Capture the cell that displays the provided text and extract its (X, Y) central coordinate. 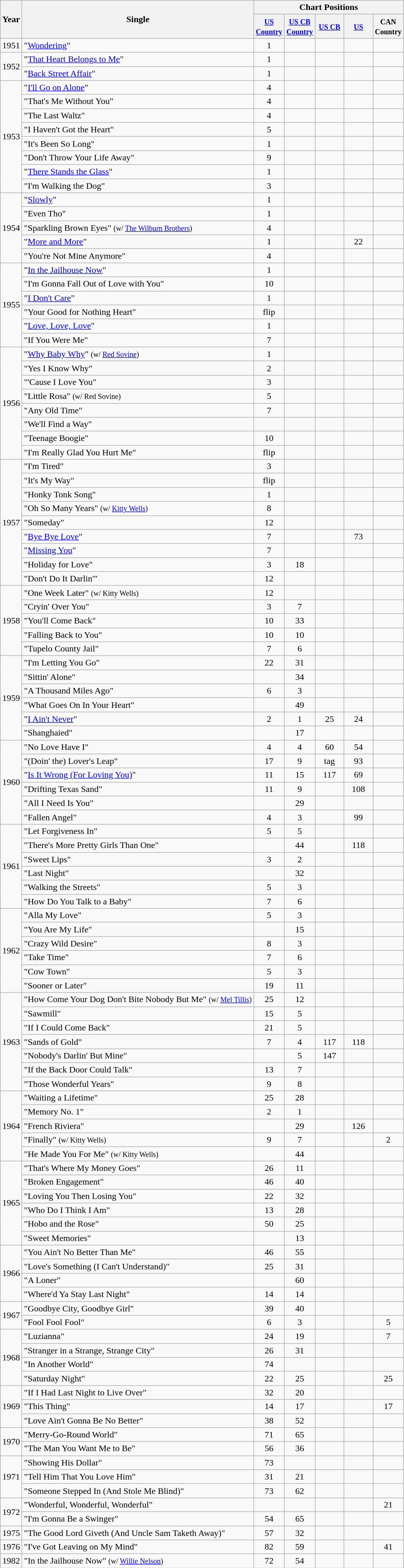
"In the Jailhouse Now" (w/ Willie Nelson) (138, 1561)
"The Man You Want Me to Be" (138, 1449)
tag (329, 761)
Single (138, 19)
"There Stands the Glass" (138, 171)
"Don't Do It Darlin'" (138, 578)
41 (388, 1547)
20 (300, 1393)
"If I Could Come Back" (138, 1028)
1958 (11, 620)
"That Heart Belongs to Me" (138, 59)
34 (300, 677)
"Memory No. 1" (138, 1112)
"More and More" (138, 242)
33 (300, 620)
"Sweet Lips" (138, 859)
"There's More Pretty Girls Than One" (138, 845)
US Country (269, 27)
US CB (329, 27)
38 (269, 1421)
"I'm Walking the Dog" (138, 185)
"Oh So Many Years" (w/ Kitty Wells) (138, 508)
72 (269, 1561)
"You'll Come Back" (138, 620)
1966 (11, 1273)
1953 (11, 136)
"Yes I Know Why" (138, 368)
1954 (11, 228)
1970 (11, 1442)
"If I Had Last Night to Live Over" (138, 1393)
"Luzianna" (138, 1336)
"In the Jailhouse Now" (138, 270)
"If You Were Me" (138, 340)
"Stranger in a Strange, Strange City" (138, 1350)
"Falling Back to You" (138, 634)
"No Love Have I" (138, 747)
"You're Not Mine Anymore" (138, 256)
"Someone Stepped In (And Stole Me Blind)" (138, 1491)
"Waiting a Lifetime" (138, 1098)
"Someday" (138, 522)
Chart Positions (329, 7)
"Saturday Night" (138, 1378)
1965 (11, 1203)
"Drifting Texas Sand" (138, 789)
"I Don't Care" (138, 298)
18 (300, 564)
"Where'd Ya Stay Last Night" (138, 1294)
"It's My Way" (138, 480)
"A Loner" (138, 1280)
1967 (11, 1315)
"I'm Really Glad You Hurt Me" (138, 452)
147 (329, 1056)
49 (300, 705)
"Loving You Then Losing You" (138, 1196)
"Last Night" (138, 873)
"Even Tho" (138, 214)
"In Another World" (138, 1364)
"I'm Gonna Be a Swinger" (138, 1519)
1951 (11, 45)
"How Do You Talk to a Baby" (138, 901)
"Who Do I Think I Am" (138, 1210)
"That's Where My Money Goes" (138, 1168)
"Back Street Affair" (138, 73)
"I'll Go on Alone" (138, 87)
"Nobody's Darlin' But Mine" (138, 1056)
"Missing You" (138, 550)
56 (269, 1449)
1956 (11, 403)
"We'll Find a Way" (138, 424)
"I'm Letting You Go" (138, 663)
"How Come Your Dog Don't Bite Nobody But Me" (w/ Mel Tillis) (138, 999)
"Sawmill" (138, 1014)
1957 (11, 523)
"Sittin' Alone" (138, 677)
1955 (11, 305)
1952 (11, 66)
1961 (11, 866)
"Why Baby Why" (w/ Red Sovine) (138, 354)
57 (269, 1533)
"Honky Tonk Song" (138, 494)
1964 (11, 1126)
69 (359, 775)
"Slowly" (138, 200)
1969 (11, 1407)
59 (300, 1547)
1971 (11, 1477)
"(Doin' the) Lover's Leap" (138, 761)
"'Cause I Love You" (138, 382)
"Walking the Streets" (138, 887)
"Love Ain't Gonna Be No Better" (138, 1421)
"Merry-Go-Round World" (138, 1435)
1982 (11, 1561)
"Love, Love, Love" (138, 326)
"This Thing" (138, 1407)
"Sparkling Brown Eyes" (w/ The Wilburn Brothers) (138, 228)
1962 (11, 950)
"Take Time" (138, 957)
93 (359, 761)
"Any Old Time" (138, 410)
"It's Been So Long" (138, 143)
"Cow Town" (138, 971)
Year (11, 19)
"I Haven't Got the Heart" (138, 129)
US (359, 27)
"Cryin' Over You" (138, 606)
"Those Wonderful Years" (138, 1084)
36 (300, 1449)
50 (269, 1224)
"Little Rosa" (w/ Red Sovine) (138, 396)
1972 (11, 1512)
CAN Country (388, 27)
"Your Good for Nothing Heart" (138, 312)
"Wondering" (138, 45)
62 (300, 1491)
"Holiday for Love" (138, 564)
"You Ain't No Better Than Me" (138, 1252)
"Teenage Boogie" (138, 438)
"If the Back Door Could Talk" (138, 1070)
1960 (11, 782)
"Hobo and the Rose" (138, 1224)
"Bye Bye Love" (138, 536)
"The Good Lord Giveth (And Uncle Sam Taketh Away)" (138, 1533)
"Goodbye City, Goodbye Girl" (138, 1308)
"All I Need Is You" (138, 803)
"Alla My Love" (138, 915)
"I've Got Leaving on My Mind" (138, 1547)
"Let Forgiveness In" (138, 831)
"Broken Engagement" (138, 1182)
55 (300, 1252)
"I'm Tired" (138, 466)
1968 (11, 1357)
"The Last Waltz" (138, 115)
"Fallen Angel" (138, 817)
1976 (11, 1547)
108 (359, 789)
"Finally" (w/ Kitty Wells) (138, 1140)
"Don't Throw Your Life Away" (138, 157)
1959 (11, 698)
"What Goes On In Your Heart" (138, 705)
"Love's Something (I Can't Understand)" (138, 1266)
52 (300, 1421)
"Sooner or Later" (138, 985)
39 (269, 1308)
"He Made You For Me" (w/ Kitty Wells) (138, 1154)
"Tell Him That You Love Him" (138, 1477)
71 (269, 1435)
"Shanghaied" (138, 733)
"Wonderful, Wonderful, Wonderful" (138, 1505)
"I Ain't Never" (138, 719)
"One Week Later" (w/ Kitty Wells) (138, 592)
"French Riviera" (138, 1126)
99 (359, 817)
126 (359, 1126)
"A Thousand Miles Ago" (138, 691)
"Fool Fool Fool" (138, 1322)
"Showing His Dollar" (138, 1463)
"You Are My Life" (138, 929)
1963 (11, 1042)
1975 (11, 1533)
"Crazy Wild Desire" (138, 943)
"Sands of Gold" (138, 1042)
"Sweet Memories" (138, 1238)
US CB Country (300, 27)
"I'm Gonna Fall Out of Love with You" (138, 284)
"Tupelo County Jail" (138, 649)
82 (269, 1547)
74 (269, 1364)
"Is It Wrong (For Loving You)" (138, 775)
"That's Me Without You" (138, 101)
